Return [x, y] of the center of cell containing provided text 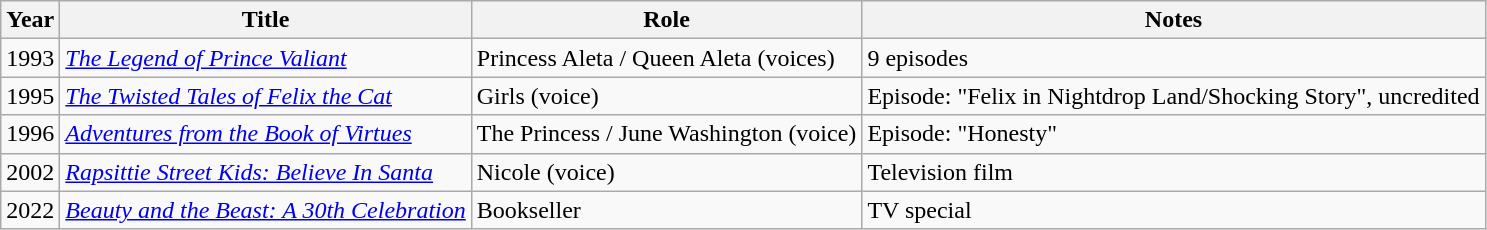
1993 [30, 58]
Beauty and the Beast: A 30th Celebration [266, 210]
Adventures from the Book of Virtues [266, 134]
1995 [30, 96]
Nicole (voice) [666, 172]
2022 [30, 210]
Rapsittie Street Kids: Believe In Santa [266, 172]
Title [266, 20]
Princess Aleta / Queen Aleta (voices) [666, 58]
TV special [1174, 210]
The Princess / June Washington (voice) [666, 134]
1996 [30, 134]
The Legend of Prince Valiant [266, 58]
Notes [1174, 20]
Girls (voice) [666, 96]
Episode: "Felix in Nightdrop Land/Shocking Story", uncredited [1174, 96]
2002 [30, 172]
Role [666, 20]
9 episodes [1174, 58]
Year [30, 20]
Bookseller [666, 210]
Television film [1174, 172]
The Twisted Tales of Felix the Cat [266, 96]
Episode: "Honesty" [1174, 134]
